Scan for the cell matching the given text and deliver its [X, Y] coordinate at center. 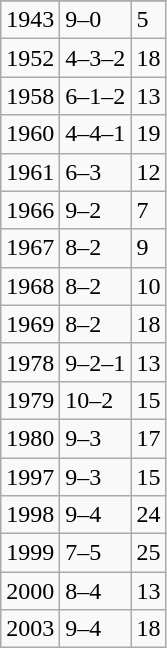
25 [148, 553]
17 [148, 438]
1968 [30, 286]
12 [148, 172]
1978 [30, 362]
2000 [30, 591]
9–2–1 [96, 362]
1998 [30, 515]
1967 [30, 248]
1960 [30, 134]
7 [148, 210]
10 [148, 286]
4–4–1 [96, 134]
1961 [30, 172]
1997 [30, 477]
6–3 [96, 172]
24 [148, 515]
1966 [30, 210]
9–0 [96, 20]
1958 [30, 96]
8–4 [96, 591]
10–2 [96, 400]
2003 [30, 629]
1999 [30, 553]
1943 [30, 20]
19 [148, 134]
7–5 [96, 553]
9–2 [96, 210]
5 [148, 20]
6–1–2 [96, 96]
1969 [30, 324]
1952 [30, 58]
9 [148, 248]
4–3–2 [96, 58]
1979 [30, 400]
1980 [30, 438]
